Detect which cell encompasses the target text, then output its (x, y) center coordinate. 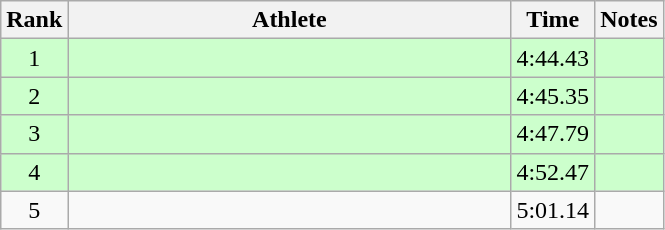
1 (34, 58)
Athlete (290, 20)
3 (34, 134)
5 (34, 210)
4:44.43 (553, 58)
4 (34, 172)
4:45.35 (553, 96)
4:52.47 (553, 172)
Notes (629, 20)
4:47.79 (553, 134)
5:01.14 (553, 210)
Rank (34, 20)
Time (553, 20)
2 (34, 96)
